From the cell containing the given text, extract its center point as [x, y] coordinate. 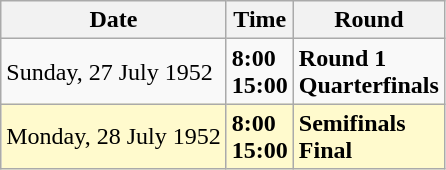
Round [368, 20]
SemifinalsFinal [368, 136]
Time [260, 20]
Round 1Quarterfinals [368, 72]
Monday, 28 July 1952 [114, 136]
Sunday, 27 July 1952 [114, 72]
Date [114, 20]
